Identify which cell holds the provided text, then report its [x, y] central coordinate. 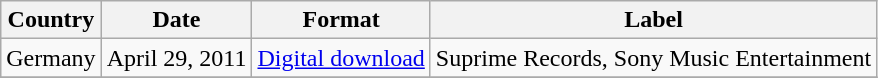
Germany [51, 58]
Label [653, 20]
Digital download [341, 58]
April 29, 2011 [176, 58]
Date [176, 20]
Suprime Records, Sony Music Entertainment [653, 58]
Country [51, 20]
Format [341, 20]
